Capture the cell that displays the provided text and extract its [X, Y] central coordinate. 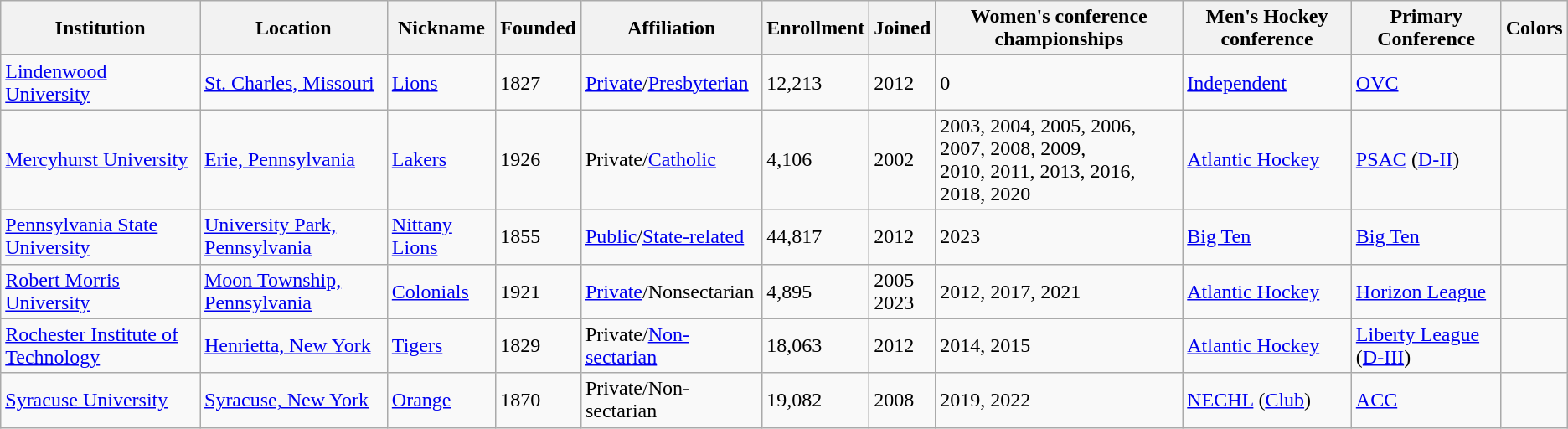
ACC [1426, 401]
44,817 [816, 236]
4,106 [816, 159]
Colonials [441, 292]
Moon Township, Pennsylvania [293, 292]
Lindenwood University [101, 82]
Syracuse, New York [293, 401]
1827 [539, 82]
Syracuse University [101, 401]
Erie, Pennsylvania [293, 159]
Affiliation [671, 28]
2012, 2017, 2021 [1059, 292]
NECHL (Club) [1267, 401]
18,063 [816, 345]
Henrietta, New York [293, 345]
Founded [539, 28]
1870 [539, 401]
1921 [539, 292]
Rochester Institute of Technology [101, 345]
1926 [539, 159]
Location [293, 28]
0 [1059, 82]
Orange [441, 401]
1855 [539, 236]
2014, 2015 [1059, 345]
Pennsylvania State University [101, 236]
2023 [1059, 236]
1829 [539, 345]
Mercyhurst University [101, 159]
4,895 [816, 292]
Institution [101, 28]
Primary Conference [1426, 28]
Lakers [441, 159]
Joined [903, 28]
2019, 2022 [1059, 401]
Enrollment [816, 28]
Private/Catholic [671, 159]
OVC [1426, 82]
Nittany Lions [441, 236]
12,213 [816, 82]
2002 [903, 159]
Private/Presbyterian [671, 82]
PSAC (D-II) [1426, 159]
Nickname [441, 28]
19,082 [816, 401]
Men's Hockey conference [1267, 28]
Horizon League [1426, 292]
20052023 [903, 292]
Lions [441, 82]
Private/Nonsectarian [671, 292]
University Park, Pennsylvania [293, 236]
Robert Morris University [101, 292]
St. Charles, Missouri [293, 82]
Women's conference championships [1059, 28]
Public/State-related [671, 236]
Independent [1267, 82]
Tigers [441, 345]
2008 [903, 401]
2003, 2004, 2005, 2006, 2007, 2008, 2009, 2010, 2011, 2013, 2016, 2018, 2020 [1059, 159]
Colors [1534, 28]
Liberty League (D-III) [1426, 345]
